From the cell containing the given text, extract its center point as [X, Y] coordinate. 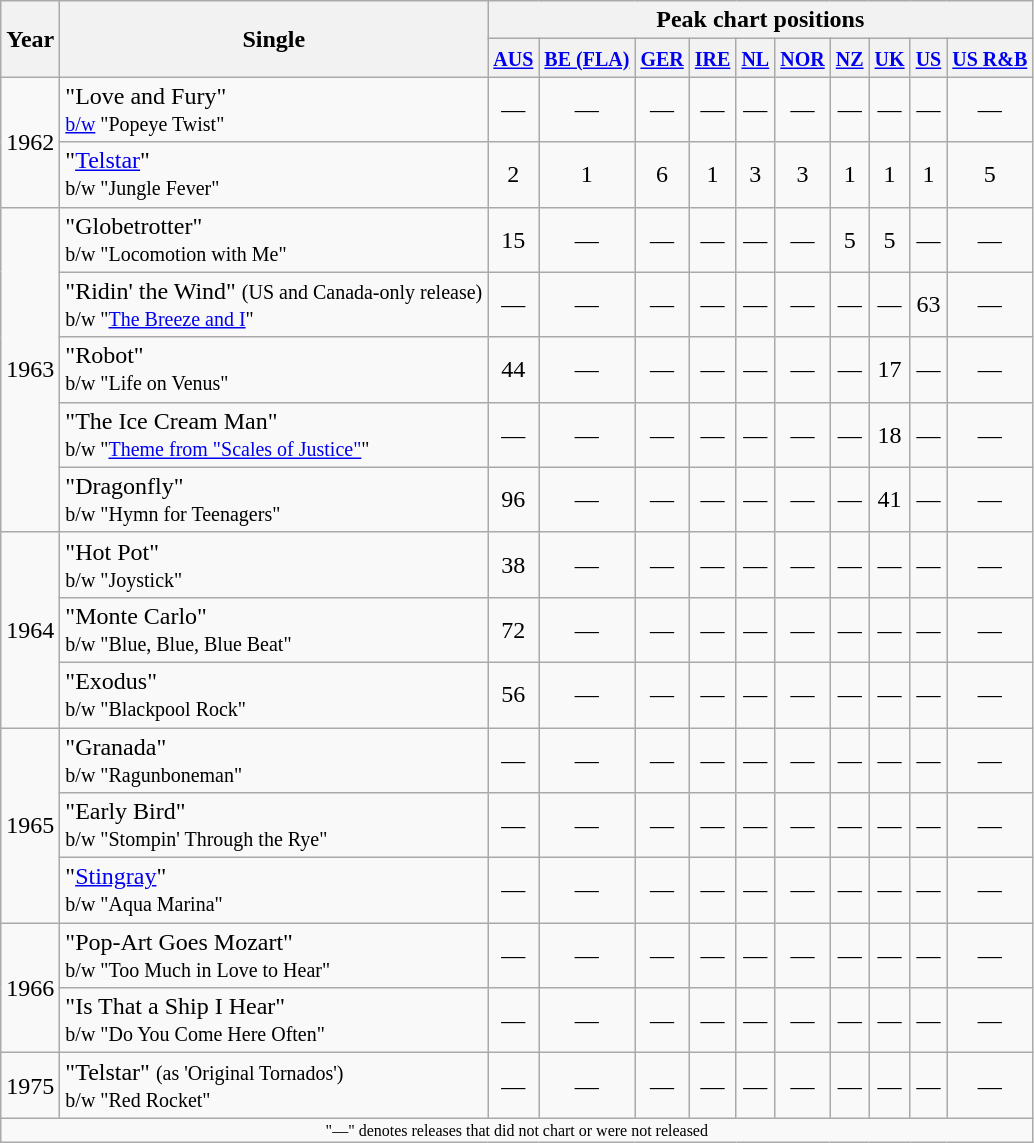
GER [662, 58]
15 [514, 240]
BE (FLA) [587, 58]
1964 [30, 630]
"Early Bird"b/w "Stompin' Through the Rye" [274, 826]
"Ridin' the Wind" (US and Canada-only release)b/w "The Breeze and I" [274, 304]
"Is That a Ship I Hear"b/w "Do You Come Here Often" [274, 1020]
18 [890, 434]
38 [514, 564]
"Robot"b/w "Life on Venus" [274, 370]
"Love and Fury"b/w "Popeye Twist" [274, 110]
NZ [850, 58]
6 [662, 174]
96 [514, 500]
72 [514, 630]
"The Ice Cream Man"b/w "Theme from "Scales of Justice"" [274, 434]
"Stingray"b/w "Aqua Marina" [274, 890]
17 [890, 370]
"Monte Carlo"b/w "Blue, Blue, Blue Beat" [274, 630]
UK [890, 58]
US [928, 58]
1963 [30, 370]
56 [514, 694]
Single [274, 39]
63 [928, 304]
US R&B [990, 58]
AUS [514, 58]
"Hot Pot"b/w "Joystick" [274, 564]
1975 [30, 1086]
2 [514, 174]
NL [756, 58]
41 [890, 500]
"Telstar" (as 'Original Tornados')b/w "Red Rocket" [274, 1086]
"Exodus"b/w "Blackpool Rock" [274, 694]
"Telstar"b/w "Jungle Fever" [274, 174]
1966 [30, 988]
Year [30, 39]
44 [514, 370]
IRE [712, 58]
"—" denotes releases that did not chart or were not released [517, 1130]
NOR [803, 58]
1962 [30, 142]
Peak chart positions [760, 20]
"Granada"b/w "Ragunboneman" [274, 760]
"Globetrotter"b/w "Locomotion with Me" [274, 240]
"Pop-Art Goes Mozart"b/w "Too Much in Love to Hear" [274, 956]
1965 [30, 826]
"Dragonfly"b/w "Hymn for Teenagers" [274, 500]
